Capture the cell that displays the provided text and extract its (X, Y) central coordinate. 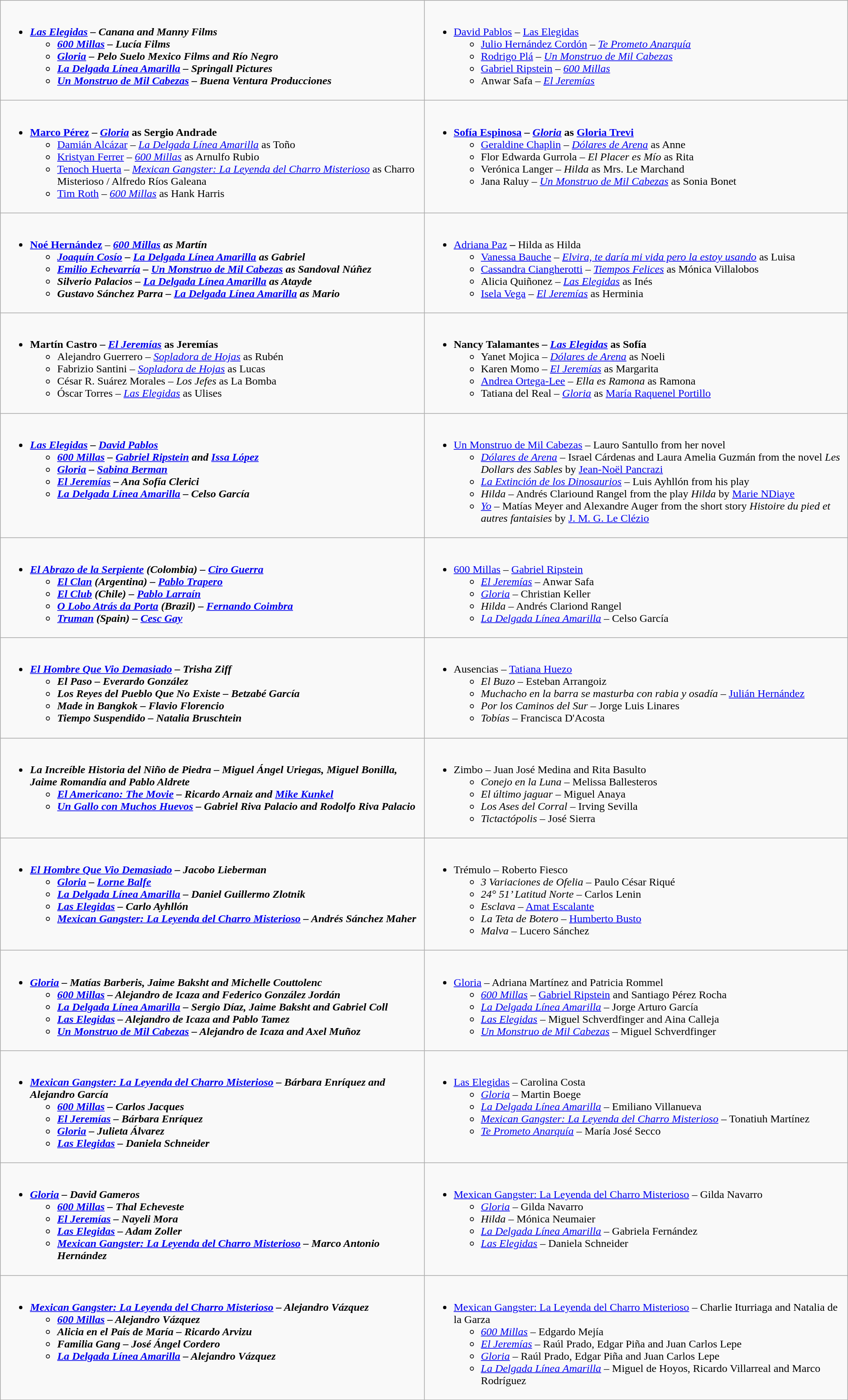
600 Millas – Gabriel RipsteinEl Jeremías – Anwar SafaGloria – Christian KellerHilda – Andrés Clariond RangelLa Delgada Línea Amarilla – Celso García (636, 588)
